Return (x, y) of the center of cell containing provided text 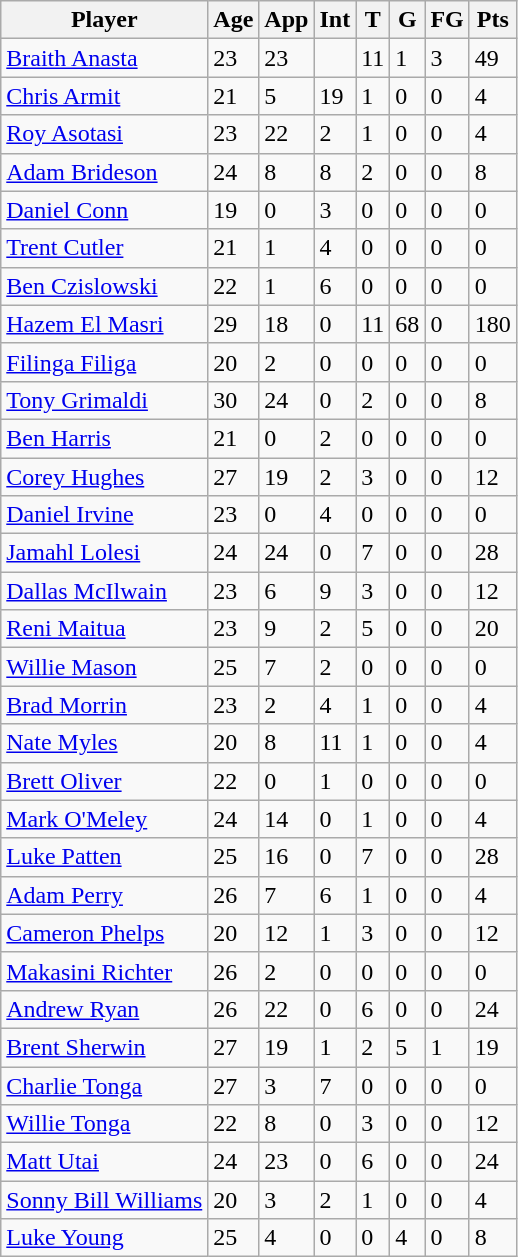
Adam Brideson (104, 172)
Braith Anasta (104, 58)
68 (408, 324)
Brent Sherwin (104, 1047)
Andrew Ryan (104, 1009)
Jamahl Lolesi (104, 553)
App (286, 20)
180 (492, 324)
Luke Young (104, 1238)
Reni Maitua (104, 629)
Roy Asotasi (104, 134)
Ben Czislowski (104, 286)
FG (447, 20)
Trent Cutler (104, 248)
Luke Patten (104, 857)
Charlie Tonga (104, 1085)
30 (234, 400)
G (408, 20)
Chris Armit (104, 96)
Hazem El Masri (104, 324)
Nate Myles (104, 743)
Int (335, 20)
Ben Harris (104, 438)
Brad Morrin (104, 705)
T (373, 20)
Cameron Phelps (104, 933)
14 (286, 819)
Age (234, 20)
Mark O'Meley (104, 819)
Matt Utai (104, 1162)
Dallas McIlwain (104, 591)
49 (492, 58)
Corey Hughes (104, 477)
16 (286, 857)
Daniel Conn (104, 210)
Willie Tonga (104, 1124)
Daniel Irvine (104, 515)
Sonny Bill Williams (104, 1200)
Tony Grimaldi (104, 400)
Brett Oliver (104, 781)
Filinga Filiga (104, 362)
18 (286, 324)
Makasini Richter (104, 971)
Player (104, 20)
29 (234, 324)
Willie Mason (104, 667)
Pts (492, 20)
Adam Perry (104, 895)
